Scan for the cell matching the given text and deliver its (x, y) coordinate at center. 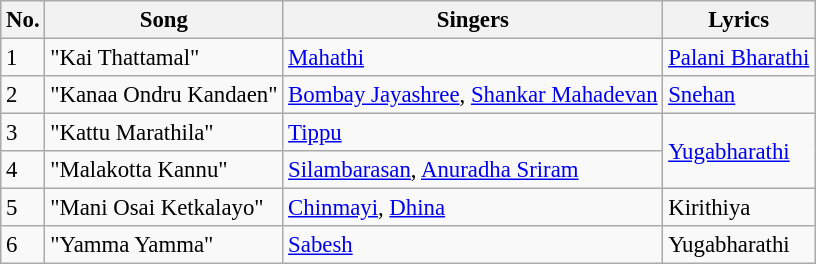
"Kanaa Ondru Kandaen" (164, 95)
5 (23, 208)
Bombay Jayashree, Shankar Mahadevan (473, 95)
"Malakotta Kannu" (164, 170)
Song (164, 20)
Palani Bharathi (739, 58)
6 (23, 245)
"Yamma Yamma" (164, 245)
Chinmayi, Dhina (473, 208)
No. (23, 20)
4 (23, 170)
2 (23, 95)
Snehan (739, 95)
Singers (473, 20)
3 (23, 133)
Mahathi (473, 58)
Silambarasan, Anuradha Sriram (473, 170)
Kirithiya (739, 208)
"Kai Thattamal" (164, 58)
"Mani Osai Ketkalayo" (164, 208)
Tippu (473, 133)
1 (23, 58)
"Kattu Marathila" (164, 133)
Sabesh (473, 245)
Lyrics (739, 20)
